Search for the cell housing the specified text and yield its [x, y] center coordinate. 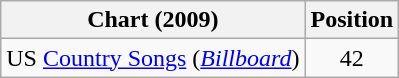
Chart (2009) [153, 20]
Position [352, 20]
US Country Songs (Billboard) [153, 58]
42 [352, 58]
